Return the [x, y] coordinate for the center point of the cell that contains the specified text.  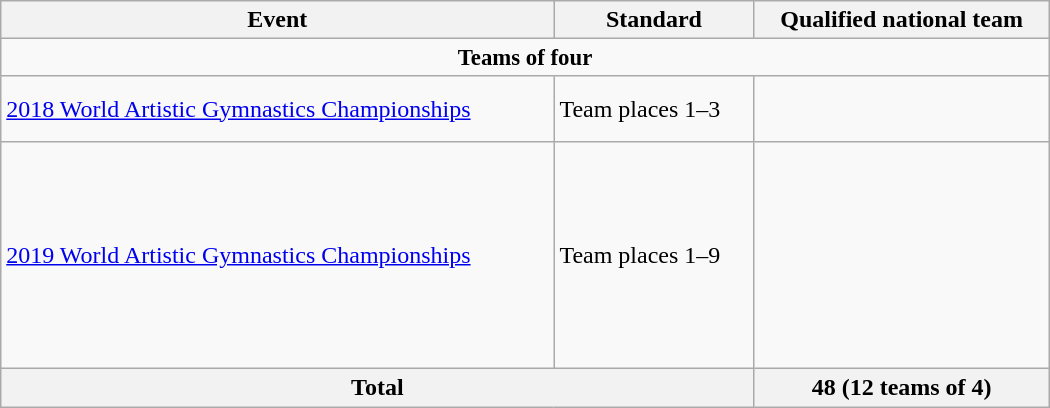
Event [278, 20]
Team places 1–9 [654, 254]
Total [378, 388]
2018 World Artistic Gymnastics Championships [278, 108]
48 (12 teams of 4) [902, 388]
Standard [654, 20]
Team places 1–3 [654, 108]
2019 World Artistic Gymnastics Championships [278, 254]
Qualified national team [902, 20]
Teams of four [525, 58]
